Capture the cell that displays the provided text and extract its [x, y] central coordinate. 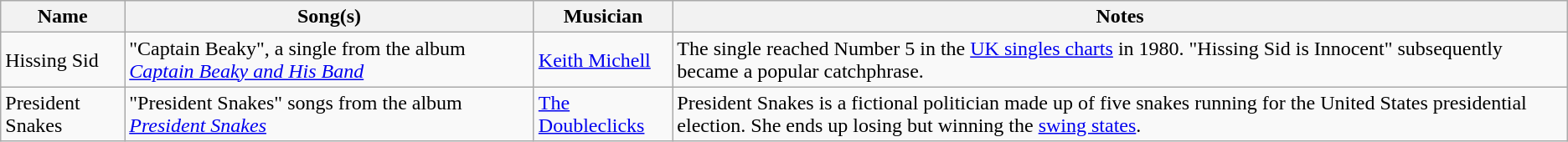
President Snakes [63, 114]
"President Snakes" songs from the album President Snakes [330, 114]
The single reached Number 5 in the UK singles charts in 1980. "Hissing Sid is Innocent" subsequently became a popular catchphrase. [1120, 60]
Hissing Sid [63, 60]
"Captain Beaky", a single from the album Captain Beaky and His Band [330, 60]
The Doubleclicks [603, 114]
Name [63, 17]
Notes [1120, 17]
Musician [603, 17]
Song(s) [330, 17]
Keith Michell [603, 60]
